From the cell containing the given text, extract its center point as [x, y] coordinate. 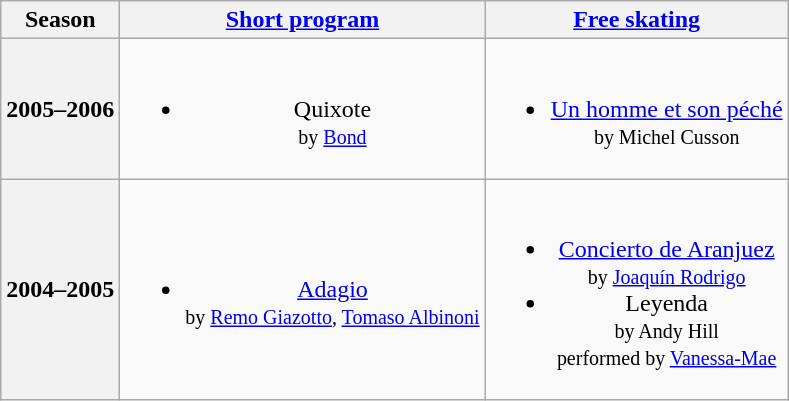
Concierto de Aranjuez by Joaquín Rodrigo Leyenda by Andy Hill performed by Vanessa-Mae [636, 290]
Quixote by Bond [302, 109]
Free skating [636, 20]
Short program [302, 20]
2005–2006 [60, 109]
Season [60, 20]
Un homme et son péché by Michel Cusson [636, 109]
Adagio by Remo Giazotto, Tomaso Albinoni [302, 290]
2004–2005 [60, 290]
